Capture the cell that displays the provided text and extract its (X, Y) central coordinate. 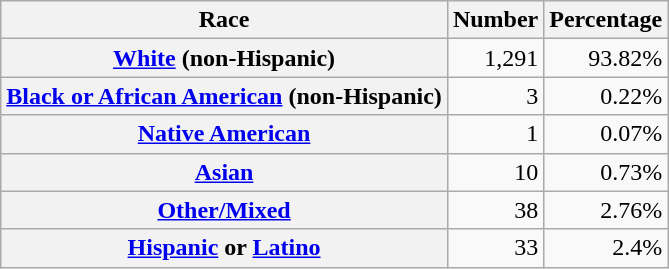
2.4% (606, 248)
Hispanic or Latino (224, 248)
38 (495, 210)
3 (495, 96)
1 (495, 134)
Native American (224, 134)
0.07% (606, 134)
Number (495, 20)
Race (224, 20)
10 (495, 172)
Black or African American (non-Hispanic) (224, 96)
0.22% (606, 96)
Asian (224, 172)
33 (495, 248)
Percentage (606, 20)
2.76% (606, 210)
0.73% (606, 172)
1,291 (495, 58)
White (non-Hispanic) (224, 58)
Other/Mixed (224, 210)
93.82% (606, 58)
